Extract the (X, Y) coordinate from the center of the cell holding the provided text.  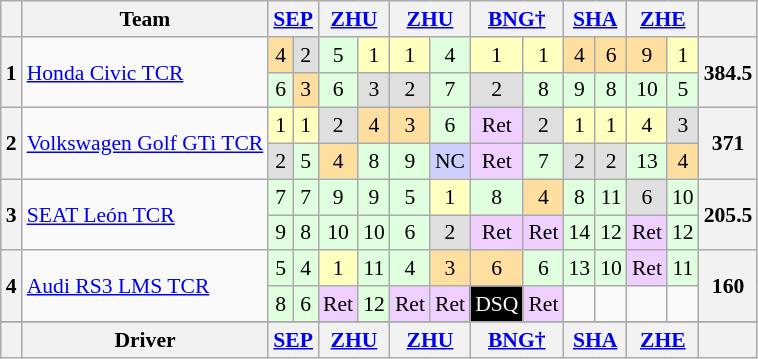
NC (450, 162)
SEAT León TCR (146, 214)
Honda Civic TCR (146, 72)
Audi RS3 LMS TCR (146, 286)
205.5 (728, 214)
Team (146, 19)
371 (728, 144)
Volkswagen Golf GTi TCR (146, 144)
160 (728, 286)
Driver (146, 340)
14 (579, 233)
DSQ (496, 304)
384.5 (728, 72)
